Pinpoint the cell where the given text exists, returning its (x, y) midpoint coordinate. 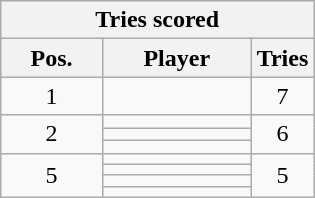
Tries scored (158, 20)
7 (282, 96)
2 (52, 134)
Pos. (52, 58)
1 (52, 96)
Player (176, 58)
6 (282, 134)
Tries (282, 58)
